Return the [X, Y] coordinate for the center point of the cell that contains the specified text.  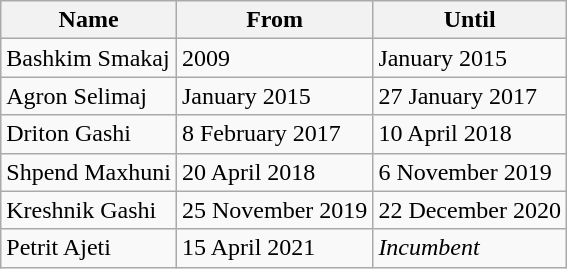
22 December 2020 [470, 210]
27 January 2017 [470, 96]
20 April 2018 [274, 172]
2009 [274, 58]
15 April 2021 [274, 248]
25 November 2019 [274, 210]
Bashkim Smakaj [89, 58]
Until [470, 20]
From [274, 20]
Shpend Maxhuni [89, 172]
Driton Gashi [89, 134]
Kreshnik Gashi [89, 210]
Incumbent [470, 248]
10 April 2018 [470, 134]
Name [89, 20]
8 February 2017 [274, 134]
Petrit Ajeti [89, 248]
Agron Selimaj [89, 96]
6 November 2019 [470, 172]
